Pinpoint the cell where the given text exists, returning its (X, Y) midpoint coordinate. 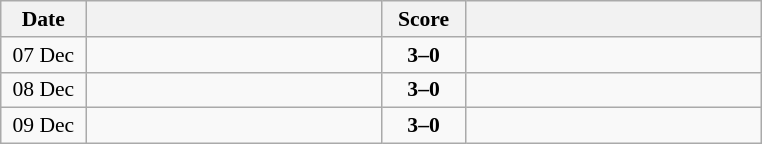
Score (424, 19)
08 Dec (44, 90)
Date (44, 19)
09 Dec (44, 126)
07 Dec (44, 55)
